Scan for the cell matching the given text and deliver its [x, y] coordinate at center. 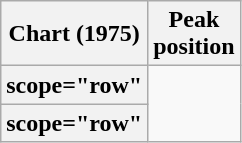
Peakposition [194, 34]
Chart (1975) [74, 34]
